Scan for the cell matching the given text and deliver its [X, Y] coordinate at center. 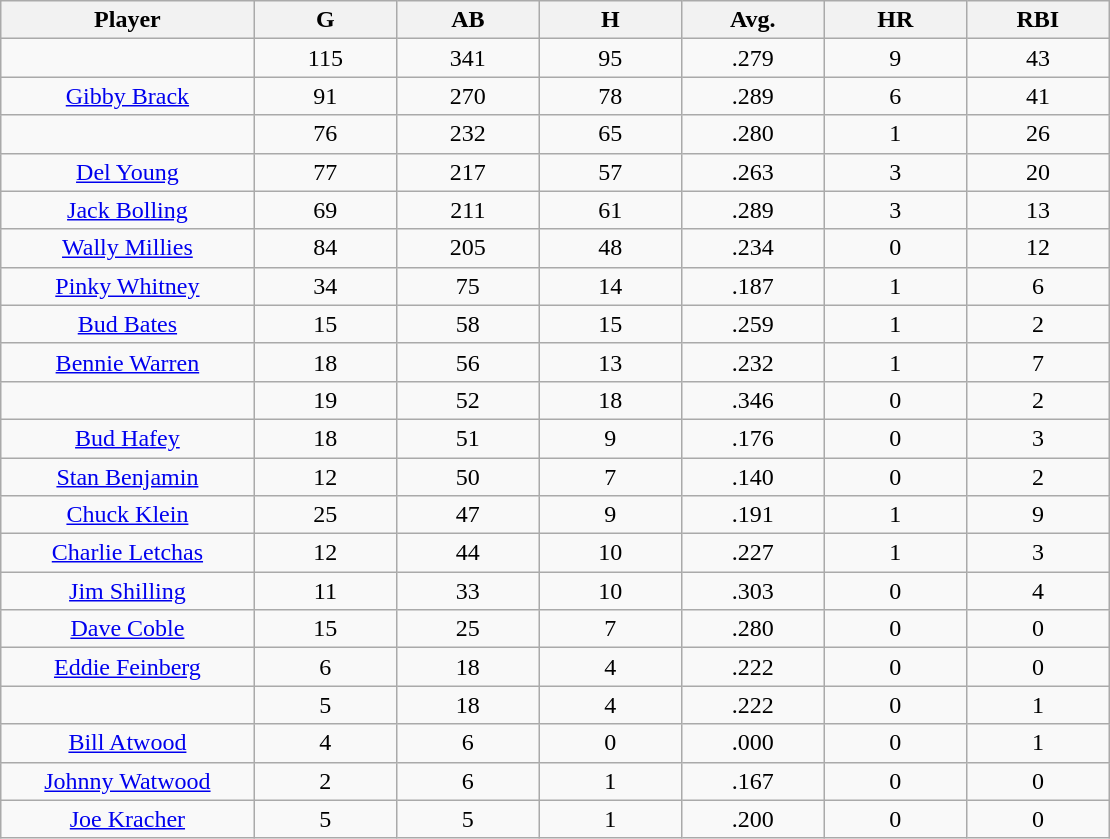
84 [325, 248]
.279 [753, 58]
56 [468, 362]
Dave Coble [128, 629]
78 [610, 96]
RBI [1038, 20]
Bennie Warren [128, 362]
Bud Hafey [128, 438]
11 [325, 591]
HR [895, 20]
52 [468, 400]
14 [610, 286]
Jack Bolling [128, 210]
Avg. [753, 20]
Player [128, 20]
Bud Bates [128, 324]
.176 [753, 438]
57 [610, 172]
50 [468, 477]
Johnny Watwood [128, 781]
.263 [753, 172]
.234 [753, 248]
.232 [753, 362]
AB [468, 20]
341 [468, 58]
61 [610, 210]
H [610, 20]
.227 [753, 553]
95 [610, 58]
43 [1038, 58]
.187 [753, 286]
51 [468, 438]
.167 [753, 781]
Bill Atwood [128, 743]
.259 [753, 324]
33 [468, 591]
.140 [753, 477]
G [325, 20]
217 [468, 172]
47 [468, 515]
Gibby Brack [128, 96]
211 [468, 210]
205 [468, 248]
20 [1038, 172]
Wally Millies [128, 248]
115 [325, 58]
232 [468, 134]
.191 [753, 515]
270 [468, 96]
69 [325, 210]
.000 [753, 743]
.200 [753, 819]
76 [325, 134]
Pinky Whitney [128, 286]
58 [468, 324]
91 [325, 96]
19 [325, 400]
34 [325, 286]
.303 [753, 591]
44 [468, 553]
.346 [753, 400]
48 [610, 248]
65 [610, 134]
Stan Benjamin [128, 477]
Jim Shilling [128, 591]
Joe Kracher [128, 819]
75 [468, 286]
Eddie Feinberg [128, 667]
Charlie Letchas [128, 553]
Del Young [128, 172]
Chuck Klein [128, 515]
26 [1038, 134]
77 [325, 172]
41 [1038, 96]
